Scan for the cell matching the given text and deliver its (x, y) coordinate at center. 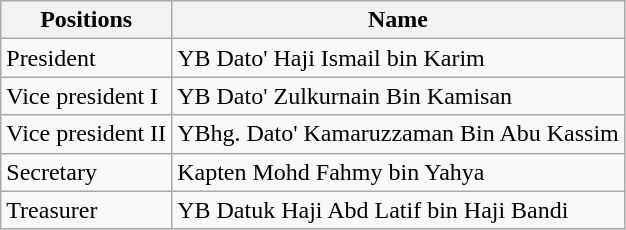
Name (398, 20)
Treasurer (86, 210)
Secretary (86, 172)
YB Dato' Zulkurnain Bin Kamisan (398, 96)
Vice president I (86, 96)
YB Dato' Haji Ismail bin Karim (398, 58)
Positions (86, 20)
President (86, 58)
YB Datuk Haji Abd Latif bin Haji Bandi (398, 210)
Kapten Mohd Fahmy bin Yahya (398, 172)
Vice president II (86, 134)
YBhg. Dato' Kamaruzzaman Bin Abu Kassim (398, 134)
